From the cell containing the given text, extract its center point as (x, y) coordinate. 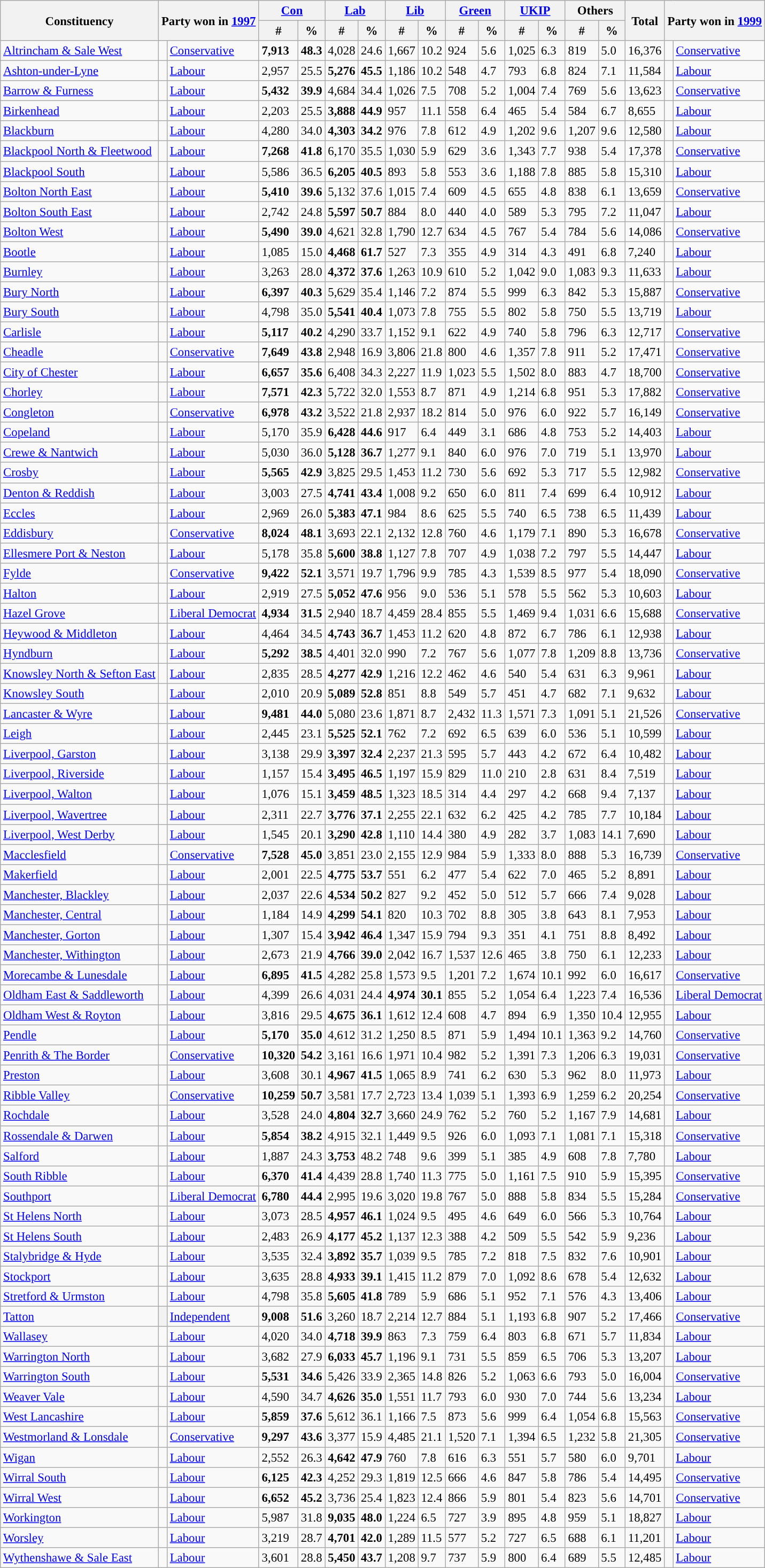
42.8 (372, 834)
23.6 (372, 714)
Worsley (79, 1538)
2,155 (401, 855)
38.2 (312, 1136)
1,263 (401, 272)
10.3 (431, 915)
922 (582, 413)
840 (462, 453)
2,742 (278, 212)
2,957 (278, 71)
4,957 (342, 1216)
26.0 (312, 513)
39.6 (312, 191)
1,449 (401, 1136)
5,629 (342, 292)
Oldham East & Saddleworth (79, 995)
9,961 (645, 674)
14,447 (645, 553)
14,701 (645, 1497)
48.0 (372, 1517)
Party won in 1999 (715, 20)
5,030 (278, 453)
5,600 (342, 553)
3,825 (342, 473)
9,701 (645, 1457)
46.4 (372, 935)
907 (582, 1317)
15.0 (312, 252)
20,254 (645, 1096)
210 (522, 774)
649 (522, 1216)
3,073 (278, 1216)
Eddisbury (79, 533)
4,626 (342, 1397)
814 (462, 413)
1,363 (582, 1035)
1,333 (522, 855)
16,678 (645, 533)
16.6 (372, 1055)
18,090 (645, 573)
Macclesfield (79, 855)
629 (462, 151)
1,250 (401, 1035)
796 (582, 332)
4,031 (342, 995)
443 (522, 754)
549 (462, 694)
50.2 (372, 895)
818 (522, 1256)
6,657 (278, 372)
730 (462, 473)
10,320 (278, 1055)
11,973 (645, 1075)
4,675 (342, 1015)
25.8 (372, 975)
5,117 (278, 332)
Carlisle (79, 332)
24.6 (372, 51)
962 (582, 1075)
827 (401, 895)
3,736 (342, 1497)
Liverpool, Riverside (79, 774)
540 (522, 674)
748 (401, 1156)
UKIP (535, 11)
8,655 (645, 111)
829 (462, 774)
578 (522, 593)
Lab (355, 11)
911 (582, 352)
1,166 (401, 1417)
6,033 (342, 1357)
40.4 (372, 312)
10,259 (278, 1096)
6,397 (278, 292)
1,015 (401, 191)
4,252 (342, 1477)
Barrow & Furness (79, 91)
1,077 (522, 654)
Stockport (79, 1276)
1,065 (401, 1075)
811 (522, 493)
32.1 (372, 1136)
1,186 (401, 71)
355 (462, 252)
40.3 (312, 292)
952 (522, 1297)
18.5 (431, 794)
20.9 (312, 694)
Heywood & Middleton (79, 633)
1,197 (401, 774)
595 (462, 754)
2,919 (278, 593)
4,277 (342, 674)
1,202 (522, 131)
12.6 (491, 955)
3,020 (401, 1196)
12.5 (431, 1477)
625 (462, 513)
39.1 (372, 1276)
5,383 (342, 513)
Cheadle (79, 352)
990 (401, 654)
1,545 (278, 834)
1,887 (278, 1156)
4,933 (342, 1276)
26.9 (312, 1236)
11,633 (645, 272)
1,350 (582, 1015)
5,597 (342, 212)
826 (462, 1377)
Stretford & Urmston (79, 1297)
959 (582, 1517)
4,766 (342, 955)
3,942 (342, 935)
17.7 (372, 1096)
Warrington North (79, 1357)
4,621 (342, 231)
3,892 (342, 1256)
13,234 (645, 1397)
28.4 (431, 614)
7,913 (278, 51)
Lib (415, 11)
7.6 (612, 1256)
3.1 (491, 432)
12.9 (431, 855)
18,827 (645, 1517)
3,660 (401, 1116)
3,260 (342, 1317)
3,459 (342, 794)
738 (582, 513)
53.7 (372, 874)
22.5 (312, 874)
3,397 (342, 754)
Liverpool, West Derby (79, 834)
24.3 (312, 1156)
4,464 (278, 633)
13,406 (645, 1297)
6,205 (342, 172)
769 (582, 91)
15,395 (645, 1176)
3,776 (342, 814)
Knowsley South (79, 694)
4,804 (342, 1116)
4,534 (342, 895)
1,091 (582, 714)
775 (462, 1176)
3,535 (278, 1256)
3,138 (278, 754)
23.0 (372, 855)
702 (462, 915)
820 (401, 915)
824 (582, 71)
1,502 (522, 372)
38.5 (312, 654)
Denton & Reddish (79, 493)
Blackpool South (79, 172)
706 (582, 1357)
2,483 (278, 1236)
672 (582, 754)
Crosby (79, 473)
1,127 (401, 553)
3,888 (342, 111)
31.5 (312, 614)
5,178 (278, 553)
11,201 (645, 1538)
634 (462, 231)
2.8 (552, 774)
1,214 (522, 392)
11.7 (431, 1397)
890 (582, 533)
Others (595, 11)
Wallasey (79, 1337)
7,780 (645, 1156)
3,003 (278, 493)
12,938 (645, 633)
34.5 (312, 633)
23.1 (312, 734)
689 (582, 1558)
11,584 (645, 71)
21,526 (645, 714)
2,203 (278, 111)
2,940 (342, 614)
708 (462, 91)
1,161 (522, 1176)
5,128 (342, 453)
802 (522, 312)
5,432 (278, 91)
19,031 (645, 1055)
1,038 (522, 553)
527 (401, 252)
584 (582, 111)
425 (522, 814)
Total (645, 20)
5,854 (278, 1136)
6,408 (342, 372)
Wirral West (79, 1497)
Liverpool, Walton (79, 794)
612 (462, 131)
1,024 (401, 1216)
12,982 (645, 473)
4,299 (342, 915)
44.0 (312, 714)
1,551 (401, 1397)
4,439 (342, 1176)
509 (522, 1236)
21,305 (645, 1437)
1,188 (522, 172)
580 (582, 1457)
Eccles (79, 513)
48.5 (372, 794)
Congleton (79, 413)
452 (462, 895)
54.1 (372, 915)
4,282 (342, 975)
15,563 (645, 1417)
577 (462, 1538)
19.8 (431, 1196)
15,887 (645, 292)
992 (582, 975)
1,232 (582, 1437)
1,206 (582, 1055)
4,280 (278, 131)
2,214 (401, 1317)
54.2 (312, 1055)
1,573 (401, 975)
16.9 (372, 352)
8.4 (612, 774)
4,974 (401, 995)
Warrington South (79, 1377)
10.9 (431, 272)
1,357 (522, 352)
650 (462, 493)
1,391 (522, 1055)
562 (582, 593)
451 (522, 694)
47.9 (372, 1457)
34.6 (312, 1377)
Blackburn (79, 131)
879 (462, 1276)
512 (522, 895)
3,693 (342, 533)
1,216 (401, 674)
2,835 (278, 674)
40.2 (312, 332)
957 (401, 111)
678 (582, 1276)
1,415 (401, 1276)
6,125 (278, 1477)
16.7 (431, 955)
759 (462, 1337)
3,528 (278, 1116)
Preston (79, 1075)
1,347 (401, 935)
1,152 (401, 332)
1,871 (401, 714)
Bolton West (79, 231)
297 (522, 794)
1,025 (522, 51)
34.4 (372, 91)
859 (522, 1357)
5,525 (342, 734)
4,701 (342, 1538)
282 (522, 834)
16,739 (645, 855)
Party won in 1997 (208, 20)
4.0 (491, 212)
21.1 (431, 1437)
45.0 (312, 855)
1,092 (522, 1276)
388 (462, 1236)
16,617 (645, 975)
24.9 (431, 1116)
8,024 (278, 533)
938 (582, 151)
12,632 (645, 1276)
847 (522, 1477)
Leigh (79, 734)
4,741 (342, 493)
5,859 (278, 1417)
1,076 (278, 794)
11.9 (431, 372)
4,401 (342, 654)
399 (462, 1156)
12,485 (645, 1558)
10,184 (645, 814)
Wythenshawe & Sale East (79, 1558)
5,292 (278, 654)
6,370 (278, 1176)
1,042 (522, 272)
Lancaster & Wyre (79, 714)
9.7 (431, 1558)
1,224 (401, 1517)
2,937 (401, 413)
616 (462, 1457)
4,934 (278, 614)
14.4 (431, 834)
5,722 (342, 392)
1,110 (401, 834)
5,132 (342, 191)
1,004 (522, 91)
Hazel Grove (79, 614)
566 (582, 1216)
1,539 (522, 573)
5,531 (278, 1377)
477 (462, 874)
1,031 (582, 614)
12,233 (645, 955)
15,318 (645, 1136)
7,240 (645, 252)
3,263 (278, 272)
632 (462, 814)
4,020 (278, 1337)
3,495 (342, 774)
21.3 (431, 754)
Bolton North East (79, 191)
4,915 (342, 1136)
Manchester, Blackley (79, 895)
Pendle (79, 1035)
44.6 (372, 432)
1,184 (278, 915)
14,495 (645, 1477)
5,426 (342, 1377)
28.0 (312, 272)
671 (582, 1337)
741 (462, 1075)
449 (462, 432)
43.6 (312, 1437)
910 (582, 1176)
11.5 (431, 1538)
Manchester, Withington (79, 955)
4,612 (342, 1035)
6,895 (278, 975)
1,207 (582, 131)
737 (462, 1558)
4,303 (342, 131)
43.7 (372, 1558)
11,047 (645, 212)
15,310 (645, 172)
707 (462, 553)
977 (582, 573)
8.9 (431, 1075)
5,565 (278, 473)
St Helens North (79, 1216)
Copeland (79, 432)
1,196 (401, 1357)
Fylde (79, 573)
2,132 (401, 533)
12,955 (645, 1015)
17,466 (645, 1317)
9,236 (645, 1236)
Rossendale & Darwen (79, 1136)
1,612 (401, 1015)
34.7 (312, 1397)
24.4 (372, 995)
19.6 (372, 1196)
Altrincham & Sale West (79, 51)
609 (462, 191)
45.7 (372, 1357)
40.5 (372, 172)
12.2 (431, 674)
491 (582, 252)
Westmorland & Lonsdale (79, 1437)
12.3 (431, 1236)
643 (582, 915)
12.8 (431, 533)
4,028 (342, 51)
655 (522, 191)
24.8 (312, 212)
3,851 (342, 855)
36.5 (312, 172)
14.8 (431, 1377)
14.1 (612, 834)
9,008 (278, 1317)
3.9 (491, 1517)
45.5 (372, 71)
4,743 (342, 633)
751 (582, 935)
38.8 (372, 553)
Knowsley North & Sefton East (79, 674)
6,170 (342, 151)
1,667 (401, 51)
47.1 (372, 513)
4,642 (342, 1457)
13,719 (645, 312)
872 (522, 633)
13.4 (431, 1096)
15,284 (645, 1196)
9,297 (278, 1437)
Bolton South East (79, 212)
3,581 (342, 1096)
2,445 (278, 734)
3,601 (278, 1558)
Bury North (79, 292)
3,377 (342, 1437)
2,311 (278, 814)
14,760 (645, 1035)
32.7 (372, 1116)
14,086 (645, 231)
16,149 (645, 413)
5,052 (342, 593)
1,073 (401, 312)
717 (582, 473)
29.9 (312, 754)
31.8 (312, 1517)
719 (582, 453)
9.9 (431, 573)
1,259 (582, 1096)
1,008 (401, 493)
553 (462, 172)
753 (582, 432)
2,673 (278, 955)
44.9 (372, 111)
930 (522, 1397)
874 (462, 292)
1,289 (401, 1538)
1,026 (401, 91)
2,948 (342, 352)
1,146 (401, 292)
4,967 (342, 1075)
951 (582, 392)
1,823 (401, 1497)
Manchester, Central (79, 915)
Salford (79, 1156)
18.2 (431, 413)
South Ribble (79, 1176)
Con (292, 11)
1,394 (522, 1437)
3,608 (278, 1075)
10,901 (645, 1256)
24.0 (312, 1116)
2,995 (342, 1196)
33.9 (372, 1377)
5,276 (342, 71)
8,891 (645, 874)
15.1 (312, 794)
26.6 (312, 995)
Ribble Valley (79, 1096)
32.8 (372, 231)
576 (582, 1297)
1,277 (401, 453)
12,717 (645, 332)
Stalybridge & Hyde (79, 1256)
14,403 (645, 432)
11,834 (645, 1337)
4,468 (342, 252)
795 (582, 212)
Penrith & The Border (79, 1055)
31.2 (372, 1035)
4.4 (491, 794)
1,063 (522, 1377)
28.7 (312, 1538)
1,030 (401, 151)
Wigan (79, 1457)
6,652 (278, 1497)
2,552 (278, 1457)
351 (522, 935)
46.5 (372, 774)
1,179 (522, 533)
1,393 (522, 1096)
47.6 (372, 593)
43.2 (312, 413)
6,780 (278, 1196)
1,023 (462, 372)
789 (401, 1297)
699 (582, 493)
17,378 (645, 151)
35.9 (312, 432)
744 (582, 1397)
3,816 (278, 1015)
1,819 (401, 1477)
2,237 (401, 754)
440 (462, 212)
2,432 (462, 714)
731 (462, 1357)
5,586 (278, 172)
27.9 (312, 1357)
620 (462, 633)
9,481 (278, 714)
4.1 (552, 935)
1,307 (278, 935)
Liverpool, Wavertree (79, 814)
13,970 (645, 453)
Bootle (79, 252)
1,137 (401, 1236)
44.4 (312, 1196)
7,649 (278, 352)
838 (582, 191)
1,553 (401, 392)
29.3 (372, 1477)
Southport (79, 1196)
46.1 (372, 1216)
Blackpool North & Fleetwood (79, 151)
43.8 (312, 352)
St Helens South (79, 1236)
917 (401, 432)
7,953 (645, 915)
639 (522, 734)
4,590 (278, 1397)
16,376 (645, 51)
5,089 (342, 694)
883 (582, 372)
Manchester, Gorton (79, 935)
10,764 (645, 1216)
1,223 (582, 995)
13,623 (645, 91)
20.1 (312, 834)
1,740 (401, 1176)
2,010 (278, 694)
48.3 (312, 51)
1,085 (278, 252)
5,612 (342, 1417)
26.3 (312, 1457)
1,571 (522, 714)
2,042 (401, 955)
Weaver Vale (79, 1397)
3,290 (342, 834)
14,681 (645, 1116)
832 (582, 1256)
4,684 (342, 91)
34.3 (372, 372)
12,580 (645, 131)
589 (522, 212)
688 (582, 1538)
1,494 (522, 1035)
Halton (79, 593)
1,208 (401, 1558)
Makerfield (79, 874)
5,987 (278, 1517)
956 (401, 593)
Hyndburn (79, 654)
885 (582, 172)
3,682 (278, 1357)
Morecambe & Lunesdale (79, 975)
682 (582, 694)
51.6 (312, 1317)
462 (462, 674)
895 (522, 1517)
42.0 (372, 1538)
48.1 (312, 533)
Ashton-under-Lyne (79, 71)
1,537 (462, 955)
893 (401, 172)
13,659 (645, 191)
2,969 (278, 513)
16,536 (645, 995)
755 (462, 312)
3,806 (401, 352)
35.5 (372, 151)
823 (582, 1497)
7,519 (645, 774)
Burnley (79, 272)
6,978 (278, 413)
13,207 (645, 1357)
982 (462, 1055)
668 (582, 794)
10,599 (645, 734)
35.6 (312, 372)
City of Chester (79, 372)
851 (401, 694)
803 (522, 1337)
Bury South (79, 312)
14.9 (312, 915)
35.4 (372, 292)
Constituency (79, 20)
5,450 (342, 1558)
1,157 (278, 774)
4,485 (401, 1437)
Green (475, 11)
48.2 (372, 1156)
7,268 (278, 151)
380 (462, 834)
1,971 (401, 1055)
13,736 (645, 654)
1,343 (522, 151)
43.4 (372, 493)
7.9 (612, 1116)
19.7 (372, 573)
1,790 (401, 231)
542 (582, 1236)
610 (462, 272)
3,219 (278, 1538)
Oldham West & Royton (79, 1015)
37.1 (372, 814)
Rochdale (79, 1116)
11,439 (645, 513)
2,365 (401, 1377)
924 (462, 51)
Tatton (79, 1317)
3.7 (552, 834)
1,323 (401, 794)
10,912 (645, 493)
West Lancashire (79, 1417)
Ellesmere Port & Neston (79, 553)
Crewe & Nantwich (79, 453)
5,410 (278, 191)
10,482 (645, 754)
4,399 (278, 995)
4,177 (342, 1236)
17,882 (645, 392)
25.4 (372, 1497)
4,372 (342, 272)
3,635 (278, 1276)
7,571 (278, 392)
1,193 (522, 1317)
866 (462, 1497)
801 (522, 1497)
3,753 (342, 1156)
Birkenhead (79, 111)
33.7 (372, 332)
8,492 (645, 935)
Wirral South (79, 1477)
1,167 (582, 1116)
926 (462, 1136)
794 (462, 935)
1,796 (401, 573)
2,227 (401, 372)
1,674 (522, 975)
1,520 (462, 1437)
Independent (213, 1317)
1,469 (522, 614)
4,718 (342, 1337)
18,700 (645, 372)
22.6 (312, 895)
2,723 (401, 1096)
9,422 (278, 573)
385 (522, 1156)
34.2 (372, 131)
5,541 (342, 312)
Workington (79, 1517)
548 (462, 71)
36.0 (312, 453)
2,037 (278, 895)
15,688 (645, 614)
11.1 (431, 111)
6,428 (342, 432)
784 (582, 231)
495 (462, 1216)
11.0 (491, 774)
7,137 (645, 794)
4,459 (401, 614)
2,001 (278, 874)
819 (582, 51)
22.7 (312, 814)
1,081 (582, 1136)
35.7 (372, 1256)
4,775 (342, 874)
3,571 (342, 573)
41.4 (312, 1176)
9,028 (645, 895)
17,471 (645, 352)
630 (522, 1075)
842 (582, 292)
9,035 (342, 1517)
52.8 (372, 694)
5,605 (342, 1297)
4,290 (342, 332)
305 (522, 915)
9,632 (645, 694)
863 (401, 1337)
873 (462, 1417)
5,490 (278, 231)
61.7 (372, 252)
5,080 (342, 714)
1,209 (582, 654)
10,603 (645, 593)
16,004 (645, 1377)
797 (582, 553)
1,201 (462, 975)
21.9 (312, 955)
1,093 (522, 1136)
Liverpool, Garston (79, 754)
2,255 (401, 814)
558 (462, 111)
Chorley (79, 392)
3,161 (342, 1055)
7,528 (278, 855)
8.1 (612, 915)
3,522 (342, 413)
894 (522, 1015)
7,690 (645, 834)
834 (582, 1196)
